Pinpoint the cell where the given text exists, returning its [X, Y] midpoint coordinate. 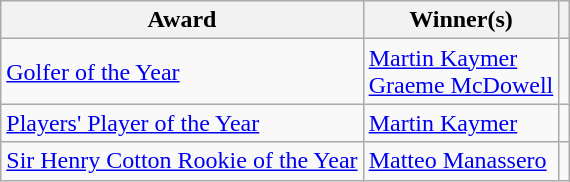
Martin Kaymer [461, 123]
Sir Henry Cotton Rookie of the Year [182, 161]
Players' Player of the Year [182, 123]
Award [182, 20]
Winner(s) [461, 20]
Matteo Manassero [461, 161]
Golfer of the Year [182, 72]
Martin Kaymer Graeme McDowell [461, 72]
